Return the [x, y] coordinate for the center point of the cell that contains the specified text.  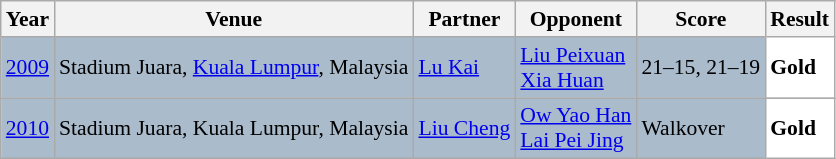
2010 [28, 128]
Venue [234, 19]
Year [28, 19]
Partner [464, 19]
2009 [28, 68]
Liu Cheng [464, 128]
Walkover [700, 128]
Ow Yao Han Lai Pei Jing [576, 128]
Score [700, 19]
Liu Peixuan Xia Huan [576, 68]
Result [800, 19]
Opponent [576, 19]
21–15, 21–19 [700, 68]
Lu Kai [464, 68]
